Find where the given text appears and provide that cell's center as [x, y] coordinate. 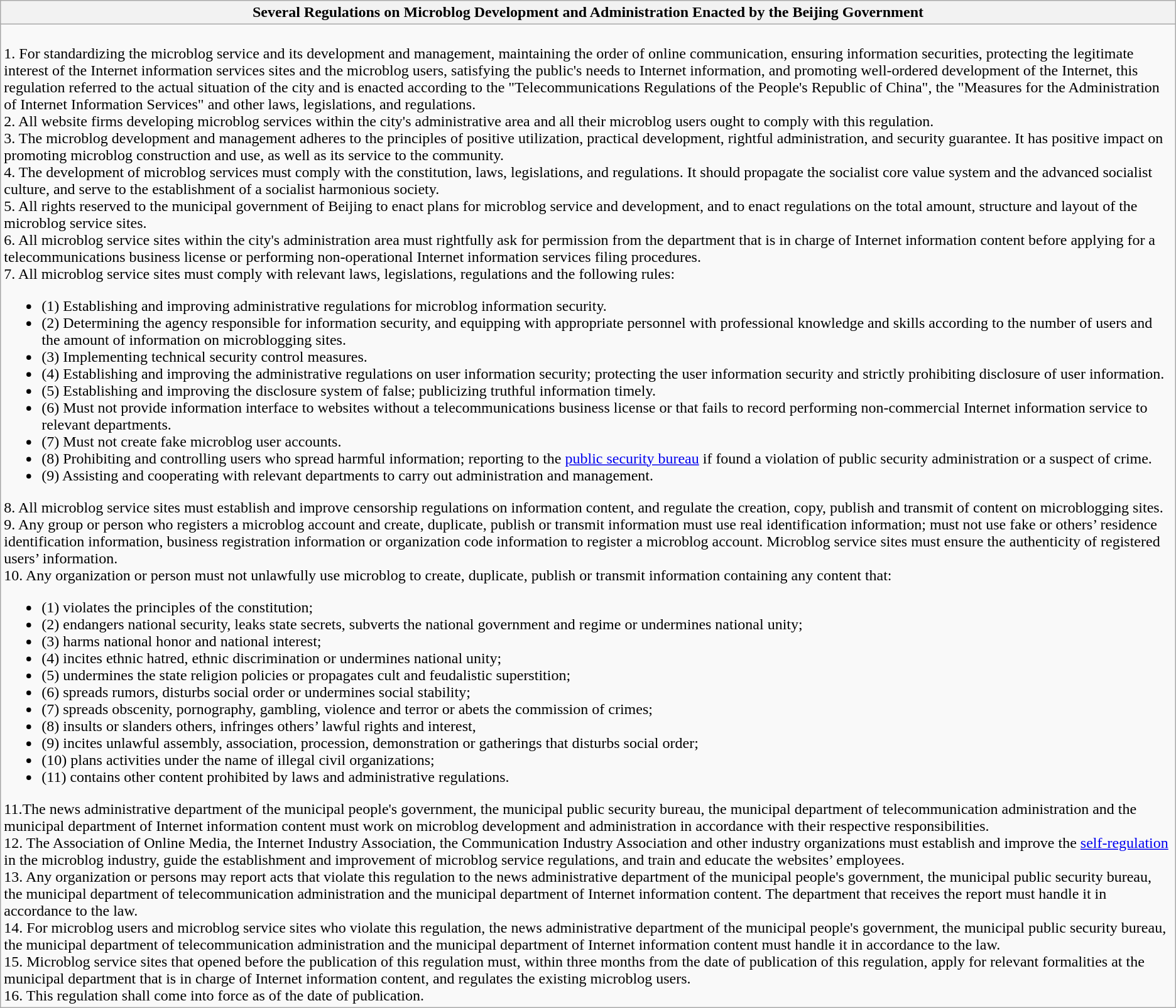
Several Regulations on Microblog Development and Administration Enacted by the Beijing Government [588, 13]
